Determine the [X, Y] coordinate at the center of the cell enclosing the given text.  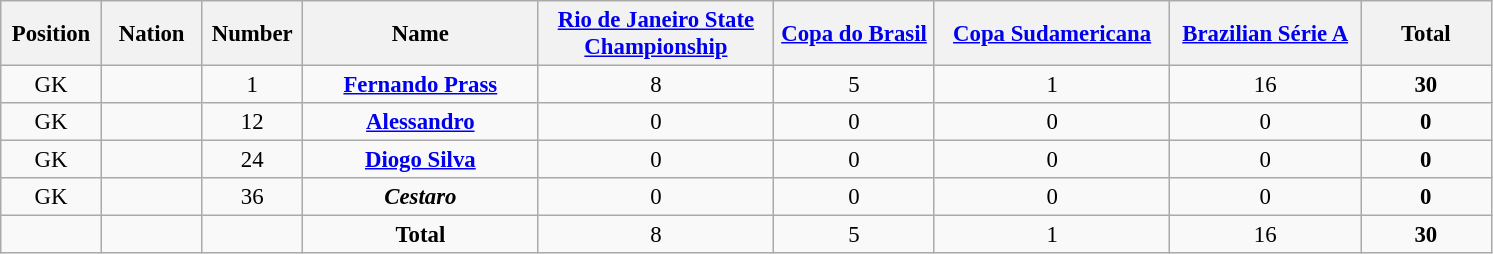
Alessandro [421, 122]
Nation [152, 34]
Number [252, 34]
Copa do Brasil [854, 34]
Cestaro [421, 197]
12 [252, 122]
Copa Sudamericana [1052, 34]
Fernando Prass [421, 85]
Name [421, 34]
Brazilian Série A [1266, 34]
Position [52, 34]
24 [252, 160]
Diogo Silva [421, 160]
36 [252, 197]
Rio de Janeiro State Championship [656, 34]
